Scan for the cell matching the given text and deliver its (X, Y) coordinate at center. 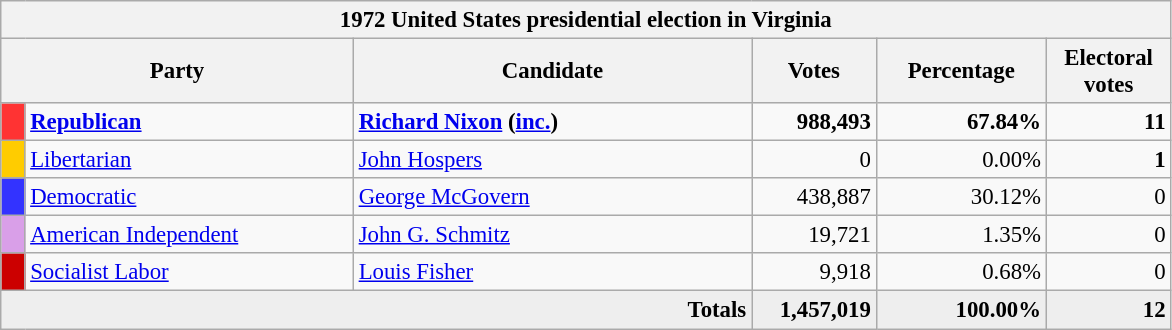
0.68% (961, 273)
Percentage (961, 72)
1 (1108, 160)
Candidate (552, 72)
988,493 (814, 122)
Richard Nixon (inc.) (552, 122)
67.84% (961, 122)
12 (1108, 310)
100.00% (961, 310)
0.00% (961, 160)
Totals (376, 310)
1,457,019 (814, 310)
Electoral votes (1108, 72)
Votes (814, 72)
438,887 (814, 197)
Socialist Labor (189, 273)
Republican (189, 122)
American Independent (189, 235)
Party (178, 72)
George McGovern (552, 197)
1972 United States presidential election in Virginia (586, 20)
11 (1108, 122)
1.35% (961, 235)
John Hospers (552, 160)
Louis Fisher (552, 273)
30.12% (961, 197)
Democratic (189, 197)
19,721 (814, 235)
John G. Schmitz (552, 235)
Libertarian (189, 160)
9,918 (814, 273)
